Scan for the cell matching the given text and deliver its (X, Y) coordinate at center. 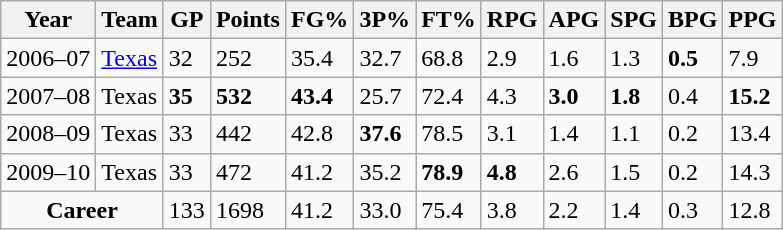
3.0 (574, 96)
1.1 (634, 134)
15.2 (752, 96)
3.8 (512, 210)
72.4 (449, 96)
Career (82, 210)
BPG (693, 20)
7.9 (752, 58)
SPG (634, 20)
GP (186, 20)
4.8 (512, 172)
3.1 (512, 134)
2008–09 (48, 134)
252 (248, 58)
1.6 (574, 58)
Year (48, 20)
0.4 (693, 96)
13.4 (752, 134)
35.4 (319, 58)
133 (186, 210)
1.3 (634, 58)
2.6 (574, 172)
12.8 (752, 210)
43.4 (319, 96)
75.4 (449, 210)
RPG (512, 20)
4.3 (512, 96)
32.7 (385, 58)
78.5 (449, 134)
PPG (752, 20)
442 (248, 134)
78.9 (449, 172)
2.2 (574, 210)
FT% (449, 20)
2.9 (512, 58)
Team (130, 20)
0.5 (693, 58)
1698 (248, 210)
0.3 (693, 210)
2009–10 (48, 172)
2007–08 (48, 96)
68.8 (449, 58)
37.6 (385, 134)
32 (186, 58)
25.7 (385, 96)
472 (248, 172)
33.0 (385, 210)
1.5 (634, 172)
FG% (319, 20)
1.8 (634, 96)
3P% (385, 20)
532 (248, 96)
35.2 (385, 172)
35 (186, 96)
2006–07 (48, 58)
APG (574, 20)
42.8 (319, 134)
14.3 (752, 172)
Points (248, 20)
